Determine the [x, y] coordinate at the center of the cell enclosing the given text.  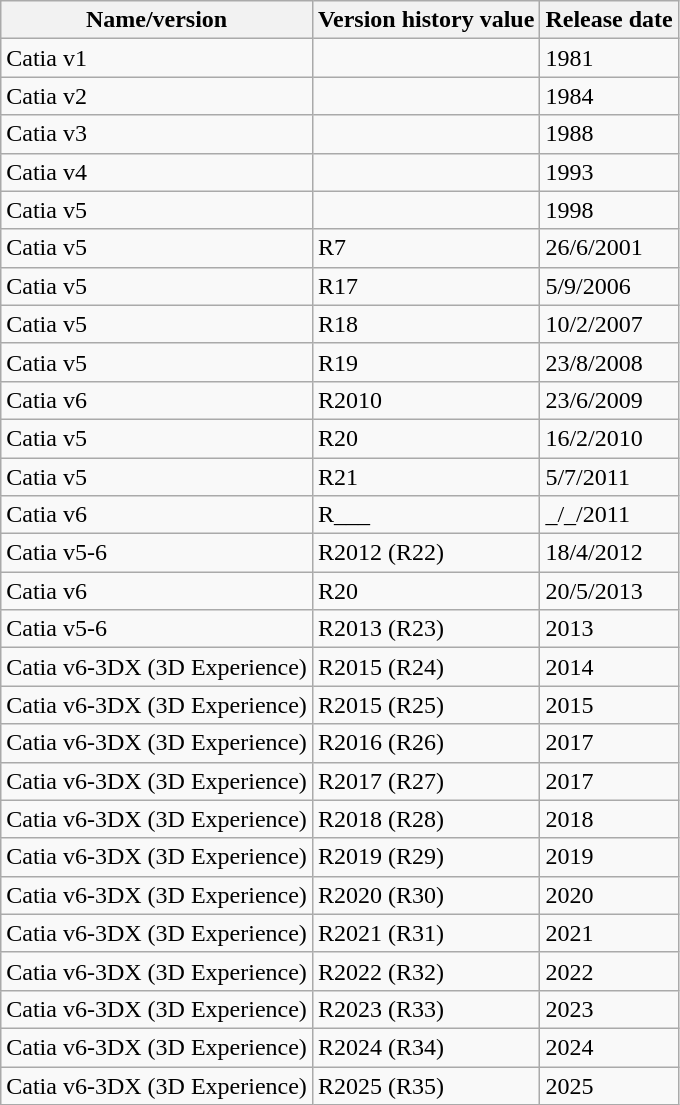
R2025 (R35) [426, 1085]
R2022 (R32) [426, 971]
Version history value [426, 20]
R2021 (R31) [426, 933]
R2015 (R25) [426, 705]
1984 [609, 96]
R2020 (R30) [426, 895]
Catia v4 [157, 172]
23/6/2009 [609, 400]
2025 [609, 1085]
2024 [609, 1047]
R18 [426, 324]
R19 [426, 362]
1988 [609, 134]
R2018 (R28) [426, 819]
R17 [426, 286]
2020 [609, 895]
10/2/2007 [609, 324]
R___ [426, 515]
2015 [609, 705]
R2019 (R29) [426, 857]
16/2/2010 [609, 438]
20/5/2013 [609, 591]
2022 [609, 971]
R2010 [426, 400]
R7 [426, 248]
2014 [609, 667]
_/_/2011 [609, 515]
2023 [609, 1009]
R2015 (R24) [426, 667]
R21 [426, 477]
R2023 (R33) [426, 1009]
1981 [609, 58]
23/8/2008 [609, 362]
R2024 (R34) [426, 1047]
2013 [609, 629]
Release date [609, 20]
5/9/2006 [609, 286]
2018 [609, 819]
Name/version [157, 20]
2019 [609, 857]
2021 [609, 933]
26/6/2001 [609, 248]
18/4/2012 [609, 553]
R2013 (R23) [426, 629]
R2012 (R22) [426, 553]
R2017 (R27) [426, 781]
Catia v2 [157, 96]
Catia v3 [157, 134]
5/7/2011 [609, 477]
1998 [609, 210]
Catia v1 [157, 58]
1993 [609, 172]
R2016 (R26) [426, 743]
